Return the (x, y) coordinate for the center point of the cell that contains the specified text.  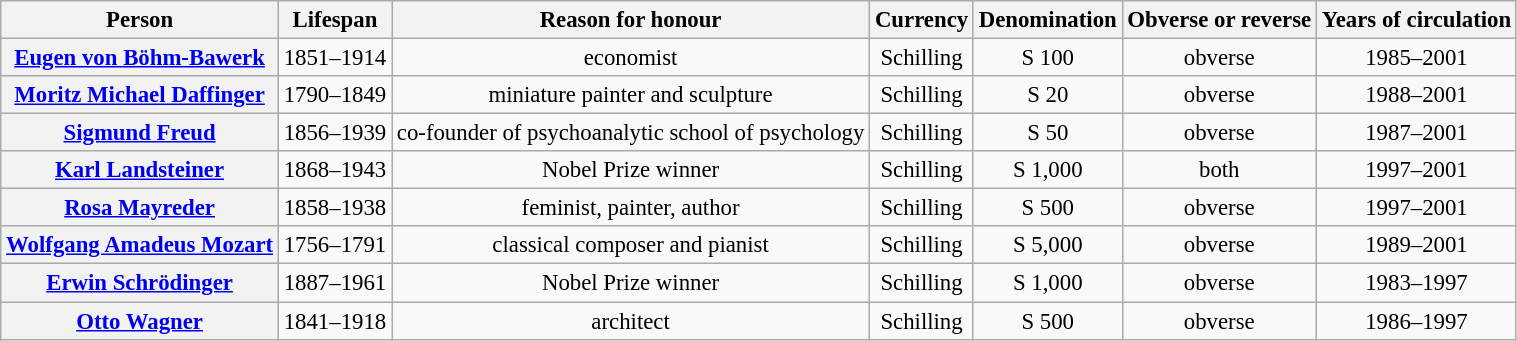
S 50 (1048, 133)
Person (140, 20)
Lifespan (334, 20)
Karl Landsteiner (140, 170)
Currency (922, 20)
Obverse or reverse (1219, 20)
S 5,000 (1048, 245)
1856–1939 (334, 133)
economist (631, 58)
Sigmund Freud (140, 133)
both (1219, 170)
Rosa Mayreder (140, 208)
classical composer and pianist (631, 245)
Reason for honour (631, 20)
Denomination (1048, 20)
1887–1961 (334, 283)
S 20 (1048, 95)
1858–1938 (334, 208)
Erwin Schrödinger (140, 283)
feminist, painter, author (631, 208)
Wolfgang Amadeus Mozart (140, 245)
1851–1914 (334, 58)
1756–1791 (334, 245)
1841–1918 (334, 321)
1988–2001 (1416, 95)
1986–1997 (1416, 321)
co-founder of psychoanalytic school of psychology (631, 133)
Otto Wagner (140, 321)
architect (631, 321)
S 100 (1048, 58)
1989–2001 (1416, 245)
Moritz Michael Daffinger (140, 95)
miniature painter and sculpture (631, 95)
1790–1849 (334, 95)
1983–1997 (1416, 283)
1987–2001 (1416, 133)
1985–2001 (1416, 58)
Eugen von Böhm-Bawerk (140, 58)
1868–1943 (334, 170)
Years of circulation (1416, 20)
